Scan for the cell matching the given text and deliver its (x, y) coordinate at center. 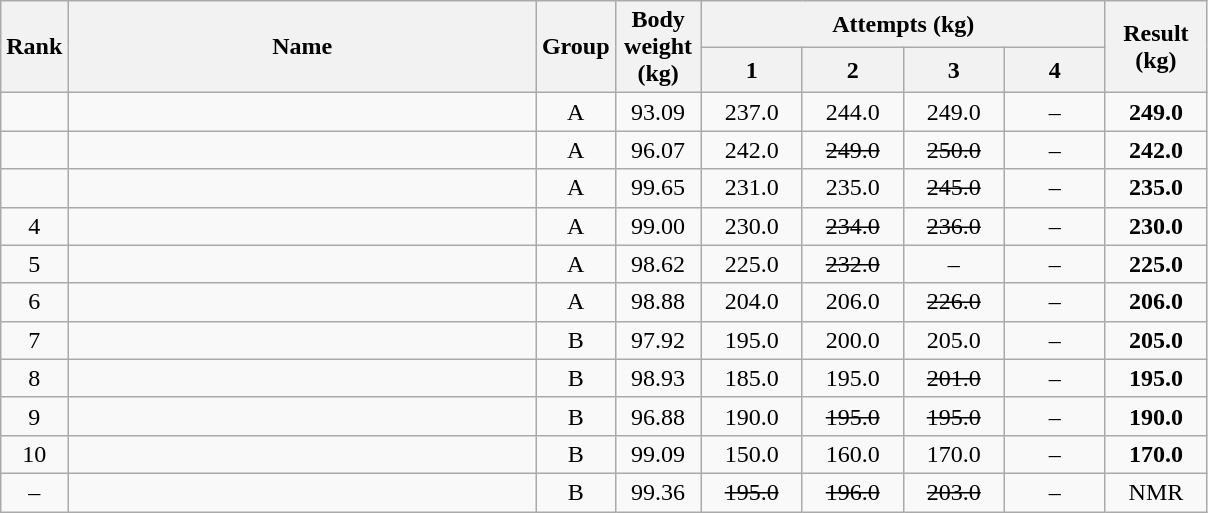
244.0 (852, 112)
250.0 (954, 150)
99.65 (658, 188)
Name (302, 47)
237.0 (752, 112)
196.0 (852, 492)
232.0 (852, 264)
96.88 (658, 416)
99.00 (658, 226)
Attempts (kg) (903, 24)
Body weight (kg) (658, 47)
3 (954, 70)
203.0 (954, 492)
Group (576, 47)
9 (34, 416)
204.0 (752, 302)
6 (34, 302)
245.0 (954, 188)
96.07 (658, 150)
226.0 (954, 302)
NMR (1156, 492)
Rank (34, 47)
234.0 (852, 226)
99.09 (658, 454)
93.09 (658, 112)
236.0 (954, 226)
98.93 (658, 378)
201.0 (954, 378)
Result (kg) (1156, 47)
98.88 (658, 302)
160.0 (852, 454)
5 (34, 264)
97.92 (658, 340)
10 (34, 454)
2 (852, 70)
1 (752, 70)
8 (34, 378)
7 (34, 340)
98.62 (658, 264)
185.0 (752, 378)
99.36 (658, 492)
200.0 (852, 340)
231.0 (752, 188)
150.0 (752, 454)
